Identify which cell holds the provided text, then report its [x, y] central coordinate. 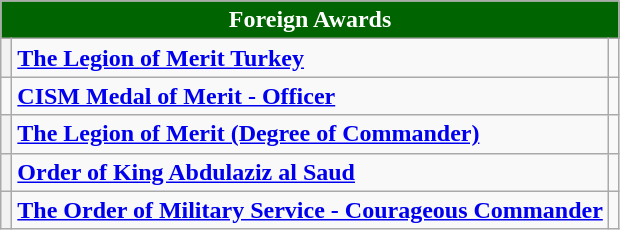
Foreign Awards [310, 20]
Order of King Abdulaziz al Saud [310, 172]
The Order of Military Service - Courageous Commander [310, 210]
The Legion of Merit Turkey [310, 58]
CISM Medal of Merit - Officer [310, 96]
The Legion of Merit (Degree of Commander) [310, 134]
